Pinpoint the cell where the given text exists, returning its (x, y) midpoint coordinate. 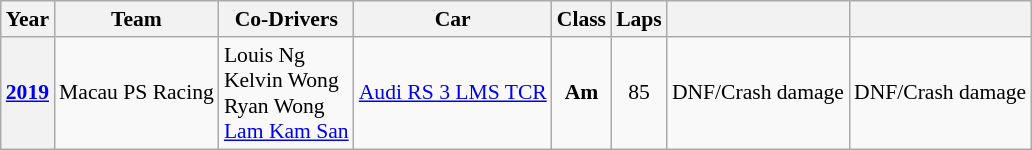
Audi RS 3 LMS TCR (453, 93)
Class (582, 19)
Year (28, 19)
Co-Drivers (286, 19)
Team (136, 19)
2019 (28, 93)
Car (453, 19)
85 (639, 93)
Macau PS Racing (136, 93)
Louis Ng Kelvin Wong Ryan Wong Lam Kam San (286, 93)
Am (582, 93)
Laps (639, 19)
